Provide the (X, Y) coordinate of the cell's center where the given text is located.  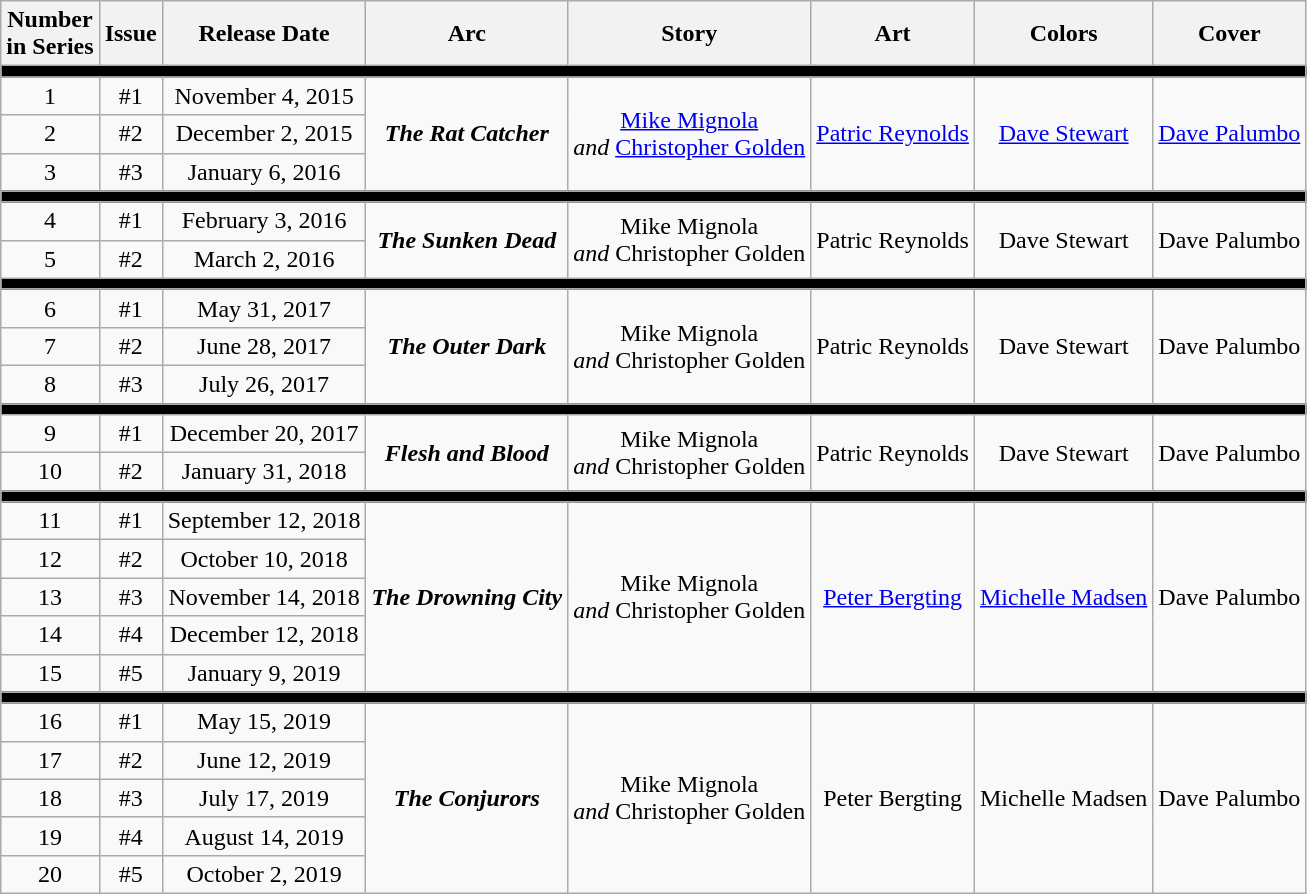
8 (50, 384)
Flesh and Blood (467, 453)
May 31, 2017 (264, 308)
November 14, 2018 (264, 597)
14 (50, 635)
July 26, 2017 (264, 384)
7 (50, 346)
Colors (1063, 34)
December 20, 2017 (264, 434)
11 (50, 521)
June 12, 2019 (264, 760)
August 14, 2019 (264, 836)
December 12, 2018 (264, 635)
16 (50, 722)
3 (50, 172)
February 3, 2016 (264, 221)
January 6, 2016 (264, 172)
Story (690, 34)
10 (50, 472)
20 (50, 874)
The Rat Catcher (467, 134)
6 (50, 308)
The Drowning City (467, 597)
4 (50, 221)
9 (50, 434)
July 17, 2019 (264, 798)
September 12, 2018 (264, 521)
15 (50, 673)
13 (50, 597)
2 (50, 134)
The Sunken Dead (467, 240)
Art (893, 34)
Release Date (264, 34)
19 (50, 836)
The Outer Dark (467, 346)
Numberin Series (50, 34)
5 (50, 259)
May 15, 2019 (264, 722)
October 2, 2019 (264, 874)
Cover (1230, 34)
Issue (130, 34)
17 (50, 760)
June 28, 2017 (264, 346)
March 2, 2016 (264, 259)
December 2, 2015 (264, 134)
1 (50, 96)
12 (50, 559)
October 10, 2018 (264, 559)
November 4, 2015 (264, 96)
The Conjurors (467, 798)
January 31, 2018 (264, 472)
Arc (467, 34)
18 (50, 798)
January 9, 2019 (264, 673)
